Locate the cell with the specified text and output its (x, y) center coordinate. 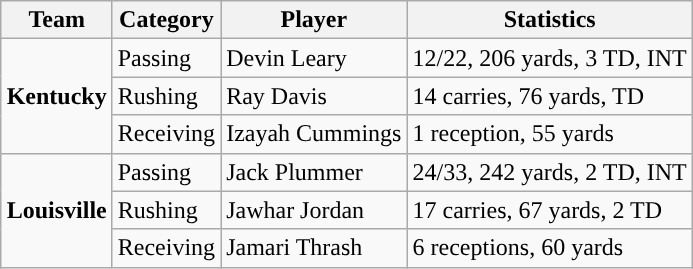
1 reception, 55 yards (550, 134)
17 carries, 67 yards, 2 TD (550, 210)
Statistics (550, 20)
Ray Davis (314, 96)
Devin Leary (314, 58)
Izayah Cummings (314, 134)
Team (56, 20)
14 carries, 76 yards, TD (550, 96)
Jamari Thrash (314, 248)
Player (314, 20)
6 receptions, 60 yards (550, 248)
Jawhar Jordan (314, 210)
Kentucky (56, 96)
24/33, 242 yards, 2 TD, INT (550, 172)
Jack Plummer (314, 172)
12/22, 206 yards, 3 TD, INT (550, 58)
Category (166, 20)
Louisville (56, 210)
